Detect which cell encompasses the target text, then output its [X, Y] center coordinate. 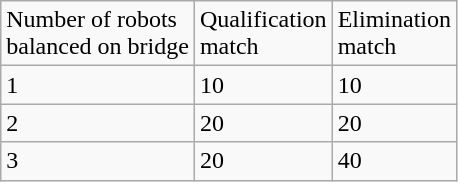
Eliminationmatch [394, 34]
Qualificationmatch [263, 34]
Number of robotsbalanced on bridge [98, 34]
1 [98, 85]
40 [394, 161]
2 [98, 123]
3 [98, 161]
